Search for the cell housing the specified text and yield its [x, y] center coordinate. 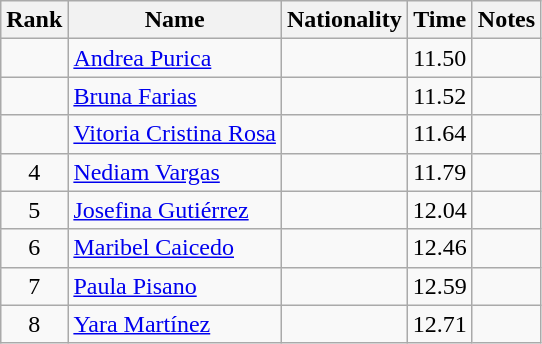
Josefina Gutiérrez [175, 210]
12.46 [440, 248]
4 [34, 172]
5 [34, 210]
Rank [34, 20]
Yara Martínez [175, 324]
7 [34, 286]
12.04 [440, 210]
Time [440, 20]
11.52 [440, 96]
12.59 [440, 286]
Paula Pisano [175, 286]
11.50 [440, 58]
11.64 [440, 134]
Vitoria Cristina Rosa [175, 134]
Andrea Purica [175, 58]
11.79 [440, 172]
Notes [506, 20]
Bruna Farias [175, 96]
Maribel Caicedo [175, 248]
12.71 [440, 324]
Name [175, 20]
8 [34, 324]
6 [34, 248]
Nediam Vargas [175, 172]
Nationality [344, 20]
